Find where the given text appears and provide that cell's center as [X, Y] coordinate. 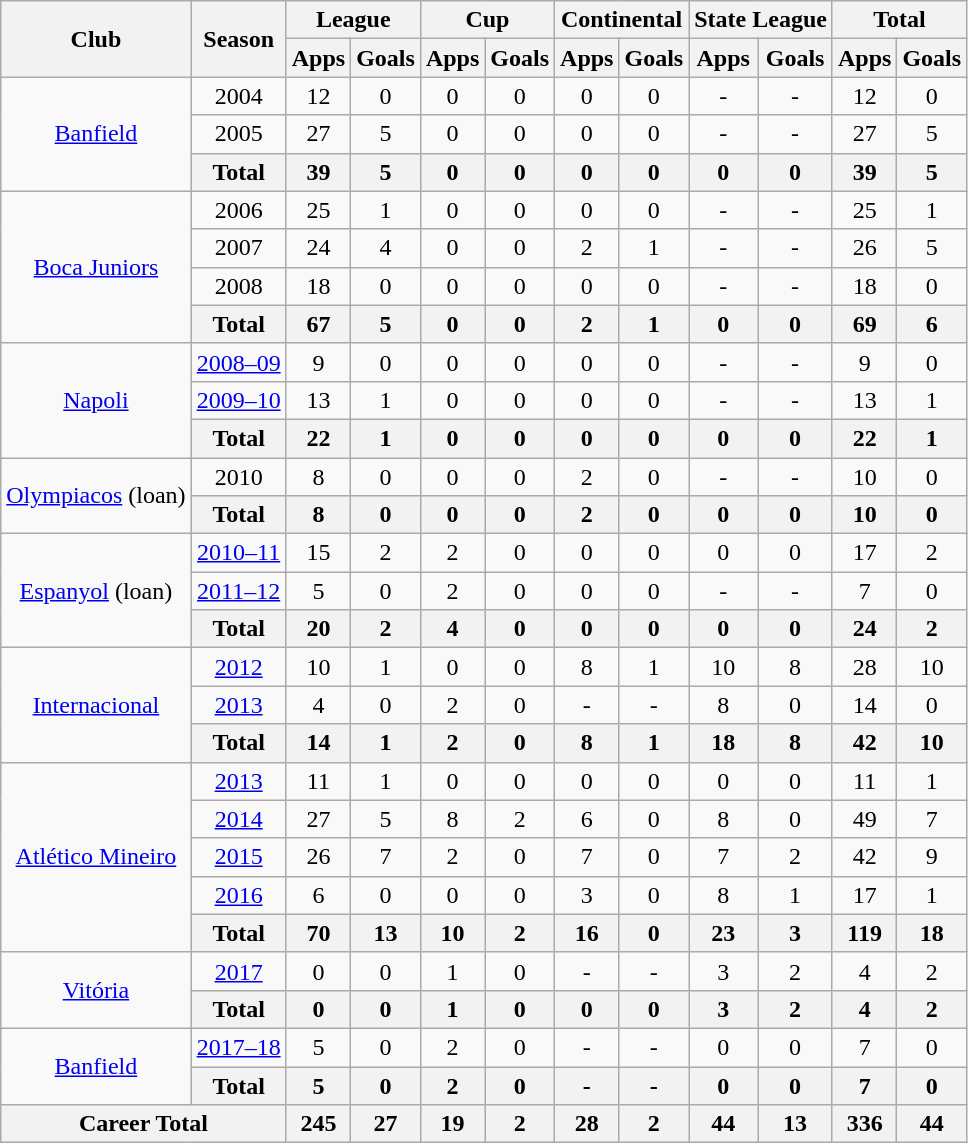
2008–09 [238, 362]
Cup [487, 20]
2014 [238, 819]
2007 [238, 248]
19 [452, 1124]
Boca Juniors [96, 267]
State League [761, 20]
Continental [622, 20]
49 [864, 819]
2010–11 [238, 553]
Espanyol (loan) [96, 591]
69 [864, 324]
League [353, 20]
2005 [238, 134]
Internacional [96, 705]
Career Total [144, 1124]
2011–12 [238, 591]
2004 [238, 96]
336 [864, 1124]
Olympiacos (loan) [96, 496]
2008 [238, 286]
2017–18 [238, 1047]
Atlético Mineiro [96, 857]
245 [318, 1124]
Season [238, 39]
2009–10 [238, 400]
70 [318, 933]
20 [318, 629]
119 [864, 933]
2006 [238, 210]
2017 [238, 971]
2015 [238, 857]
Club [96, 39]
2012 [238, 667]
2010 [238, 477]
2016 [238, 895]
16 [587, 933]
15 [318, 553]
Napoli [96, 400]
67 [318, 324]
23 [724, 933]
Vitória [96, 990]
